Return the [X, Y] coordinate for the center point of the cell that contains the specified text.  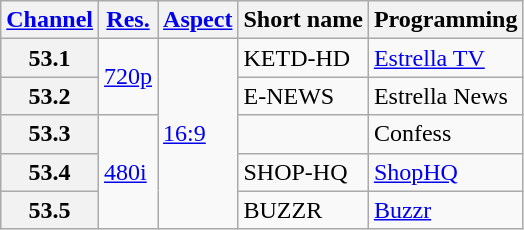
Channel [50, 20]
53.4 [50, 172]
53.3 [50, 134]
SHOP-HQ [303, 172]
KETD-HD [303, 58]
Res. [128, 20]
ShopHQ [446, 172]
53.1 [50, 58]
53.2 [50, 96]
16:9 [198, 134]
Short name [303, 20]
Estrella News [446, 96]
Estrella TV [446, 58]
720p [128, 77]
Confess [446, 134]
Aspect [198, 20]
Programming [446, 20]
E-NEWS [303, 96]
Buzzr [446, 210]
BUZZR [303, 210]
480i [128, 172]
53.5 [50, 210]
